From the cell containing the given text, extract its center point as [X, Y] coordinate. 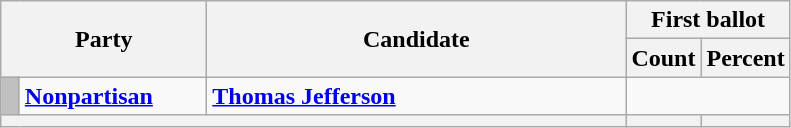
Thomas Jefferson [416, 96]
Party [104, 39]
Percent [746, 58]
Candidate [416, 39]
Nonpartisan [113, 96]
Count [664, 58]
First ballot [708, 20]
